Provide the [x, y] coordinate of the cell's center where the given text is located.  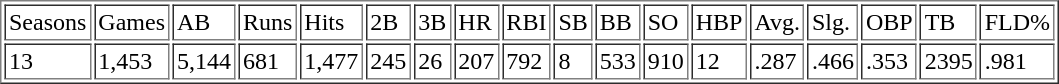
8 [573, 62]
207 [476, 62]
Games [132, 22]
Hits [332, 22]
3B [432, 22]
.287 [778, 62]
BB [618, 22]
13 [47, 62]
HBP [719, 22]
AB [204, 22]
FLD% [1017, 22]
RBI [526, 22]
5,144 [204, 62]
1,453 [132, 62]
792 [526, 62]
Seasons [47, 22]
SB [573, 22]
.353 [889, 62]
2395 [948, 62]
Avg. [778, 22]
SO [666, 22]
.981 [1017, 62]
26 [432, 62]
533 [618, 62]
TB [948, 22]
1,477 [332, 62]
Runs [267, 22]
OBP [889, 22]
12 [719, 62]
681 [267, 62]
2B [388, 22]
910 [666, 62]
.466 [832, 62]
HR [476, 22]
245 [388, 62]
Slg. [832, 22]
